Identify which cell holds the provided text, then report its (x, y) central coordinate. 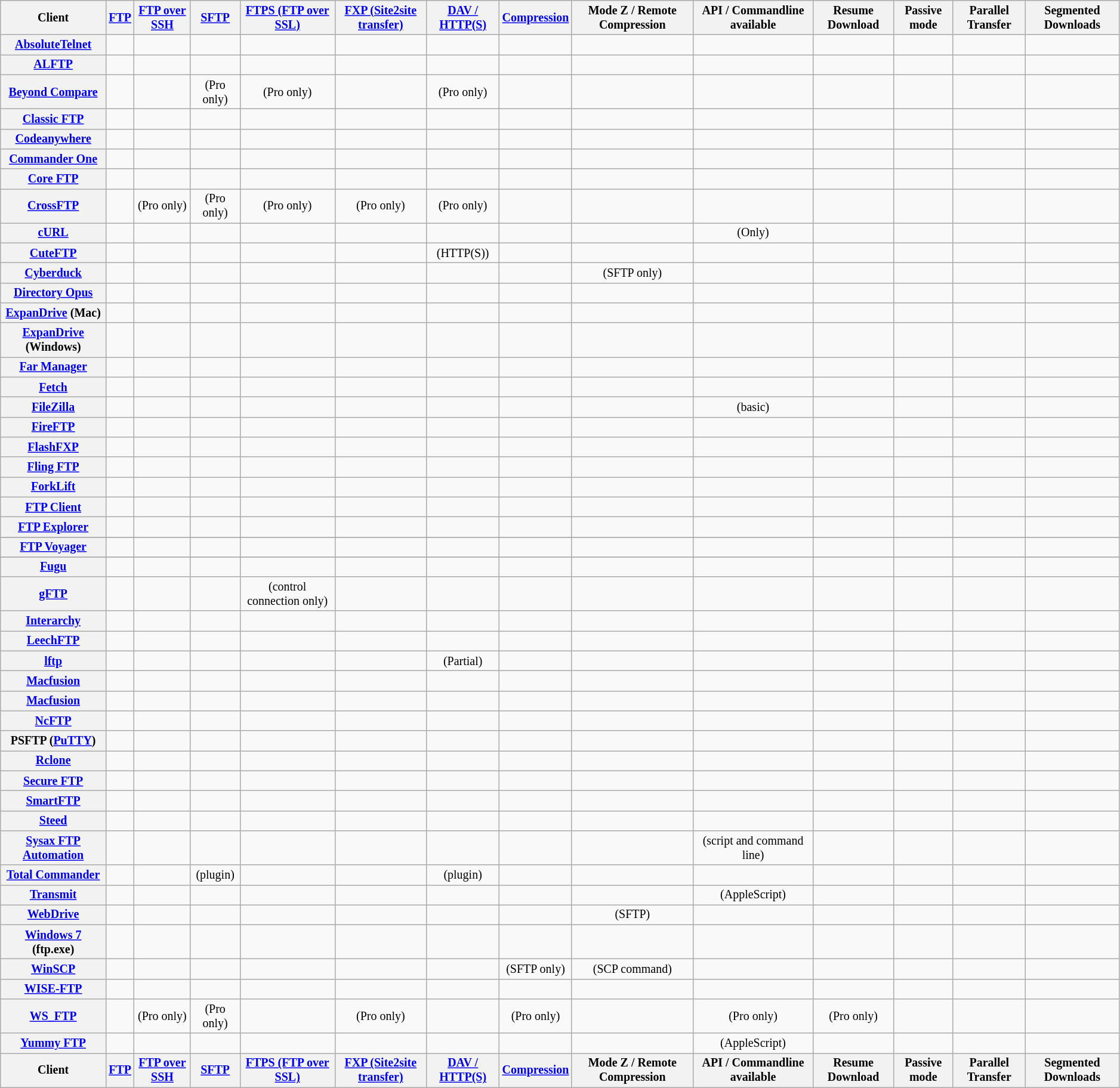
(HTTP(S)) (462, 253)
(script and command line) (753, 848)
NcFTP (54, 721)
ALFTP (54, 64)
cURL (54, 233)
Classic FTP (54, 119)
Transmit (54, 895)
lftp (54, 661)
WebDrive (54, 915)
Beyond Compare (54, 92)
gFTP (54, 594)
FlashFXP (54, 447)
FTP Explorer (54, 527)
Directory Opus (54, 293)
Rclone (54, 761)
Sysax FTP Automation (54, 848)
Steed (54, 821)
Commander One (54, 159)
Yummy FTP (54, 1044)
FTP Client (54, 507)
(basic) (753, 407)
(SCP command) (632, 969)
ForkLift (54, 487)
(Partial) (462, 661)
Fetch (54, 388)
SmartFTP (54, 800)
WinSCP (54, 969)
(control connection only) (288, 594)
ExpanDrive (Mac) (54, 313)
WS_FTP (54, 1016)
Core FTP (54, 179)
Total Commander (54, 874)
FTP Voyager (54, 546)
(Only) (753, 233)
Interarchy (54, 622)
CuteFTP (54, 253)
LeechFTP (54, 641)
Fugu (54, 567)
ExpanDrive (Windows) (54, 340)
FireFTP (54, 427)
Codeanywhere (54, 138)
(SFTP) (632, 915)
CrossFTP (54, 206)
AbsoluteTelnet (54, 45)
Far Manager (54, 367)
WISE-FTP (54, 989)
PSFTP (PuTTY) (54, 741)
FileZilla (54, 407)
Windows 7 (ftp.exe) (54, 942)
Secure FTP (54, 780)
Cyberduck (54, 273)
Fling FTP (54, 466)
